Output the (X, Y) coordinate of the center of the cell containing the given text.  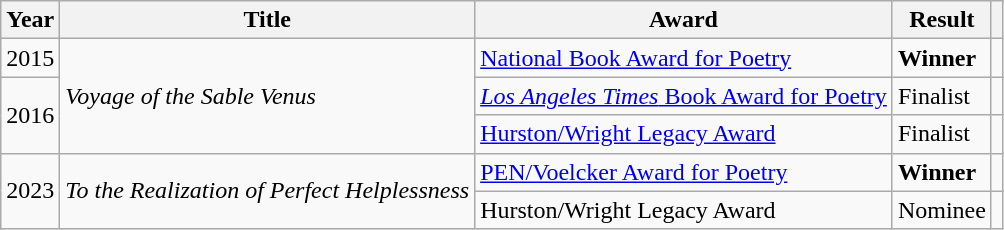
To the Realization of Perfect Helplessness (268, 191)
2015 (30, 58)
Award (684, 20)
2016 (30, 115)
Nominee (942, 210)
Los Angeles Times Book Award for Poetry (684, 96)
Title (268, 20)
Result (942, 20)
National Book Award for Poetry (684, 58)
2023 (30, 191)
Voyage of the Sable Venus (268, 96)
PEN/Voelcker Award for Poetry (684, 172)
Year (30, 20)
